Locate the cell with the specified text and output its [x, y] center coordinate. 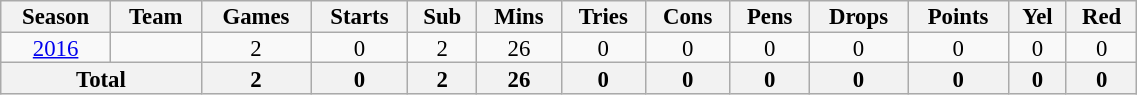
Yel [1037, 16]
Team [156, 16]
Cons [688, 16]
Sub [442, 16]
Season [56, 16]
Games [256, 16]
Red [1101, 16]
Mins [520, 16]
Pens [770, 16]
2016 [56, 48]
Points [958, 16]
Starts [360, 16]
Total [101, 78]
Drops [858, 16]
Tries [603, 16]
